Return [X, Y] of the center of cell containing provided text 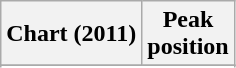
Chart (2011) [72, 34]
Peakposition [188, 34]
